Determine the [x, y] coordinate at the center of the cell enclosing the given text.  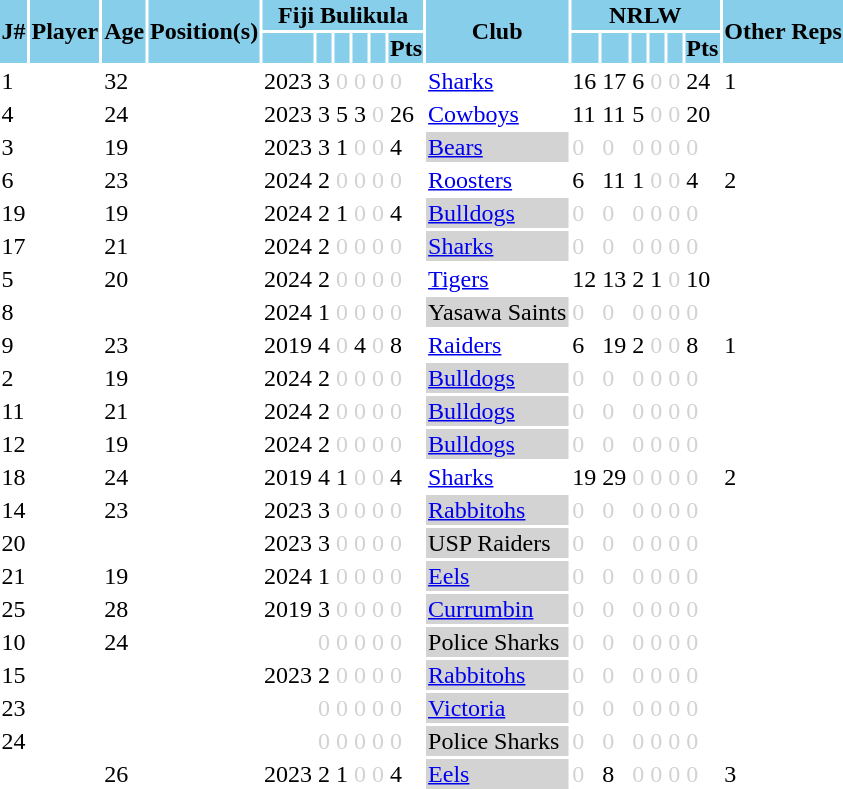
Fiji Bulikula [344, 15]
Player [65, 32]
Currumbin [498, 609]
32 [124, 81]
16 [584, 81]
28 [124, 609]
Bears [498, 147]
Age [124, 32]
25 [14, 609]
Cowboys [498, 114]
Roosters [498, 180]
Yasawa Saints [498, 312]
15 [14, 675]
13 [614, 279]
Raiders [498, 345]
29 [614, 477]
USP Raiders [498, 543]
Victoria [498, 708]
14 [14, 510]
18 [14, 477]
NRLW [646, 15]
Club [498, 32]
Position(s) [204, 32]
9 [14, 345]
Tigers [498, 279]
J# [14, 32]
